Return [x, y] of the center of cell containing provided text 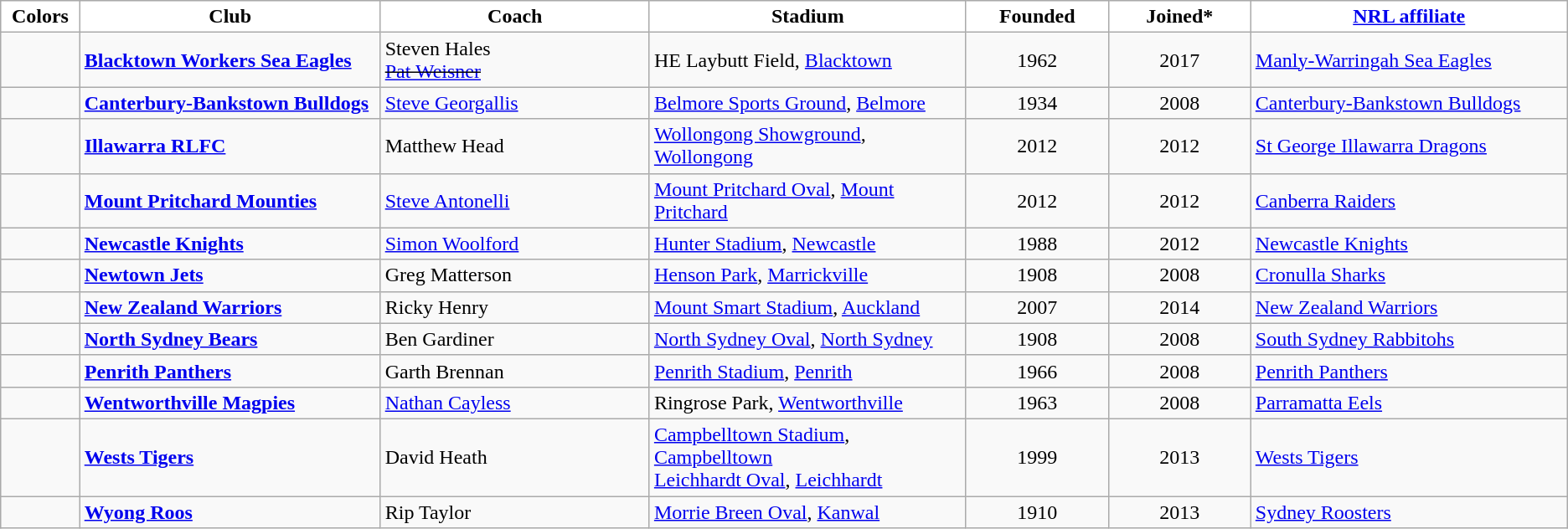
Club [230, 17]
Mount Pritchard Mounties [230, 201]
1963 [1037, 403]
Newtown Jets [230, 275]
Ringrose Park, Wentworthville [807, 403]
Parramatta Eels [1409, 403]
NRL affiliate [1409, 17]
2017 [1179, 60]
HE Laybutt Field, Blacktown [807, 60]
Hunter Stadium, Newcastle [807, 244]
1962 [1037, 60]
David Heath [514, 457]
North Sydney Oval, North Sydney [807, 339]
Matthew Head [514, 146]
Rip Taylor [514, 511]
Steve Georgallis [514, 103]
Henson Park, Marrickville [807, 275]
Ricky Henry [514, 307]
Ben Gardiner [514, 339]
Campbelltown Stadium, CampbelltownLeichhardt Oval, Leichhardt [807, 457]
Wyong Roos [230, 511]
1999 [1037, 457]
Founded [1037, 17]
1966 [1037, 371]
2014 [1179, 307]
Steven HalesPat Weisner [514, 60]
St George Illawarra Dragons [1409, 146]
Blacktown Workers Sea Eagles [230, 60]
Canberra Raiders [1409, 201]
1910 [1037, 511]
Mount Pritchard Oval, Mount Pritchard [807, 201]
Nathan Cayless [514, 403]
Wollongong Showground, Wollongong [807, 146]
Morrie Breen Oval, Kanwal [807, 511]
Manly-Warringah Sea Eagles [1409, 60]
1988 [1037, 244]
South Sydney Rabbitohs [1409, 339]
North Sydney Bears [230, 339]
Sydney Roosters [1409, 511]
Wentworthville Magpies [230, 403]
Greg Matterson [514, 275]
Simon Woolford [514, 244]
Belmore Sports Ground, Belmore [807, 103]
Cronulla Sharks [1409, 275]
2007 [1037, 307]
Colors [40, 17]
Steve Antonelli [514, 201]
Joined* [1179, 17]
Illawarra RLFC [230, 146]
Garth Brennan [514, 371]
Coach [514, 17]
1934 [1037, 103]
Penrith Stadium, Penrith [807, 371]
Mount Smart Stadium, Auckland [807, 307]
Stadium [807, 17]
